From the cell containing the given text, extract its center point as [X, Y] coordinate. 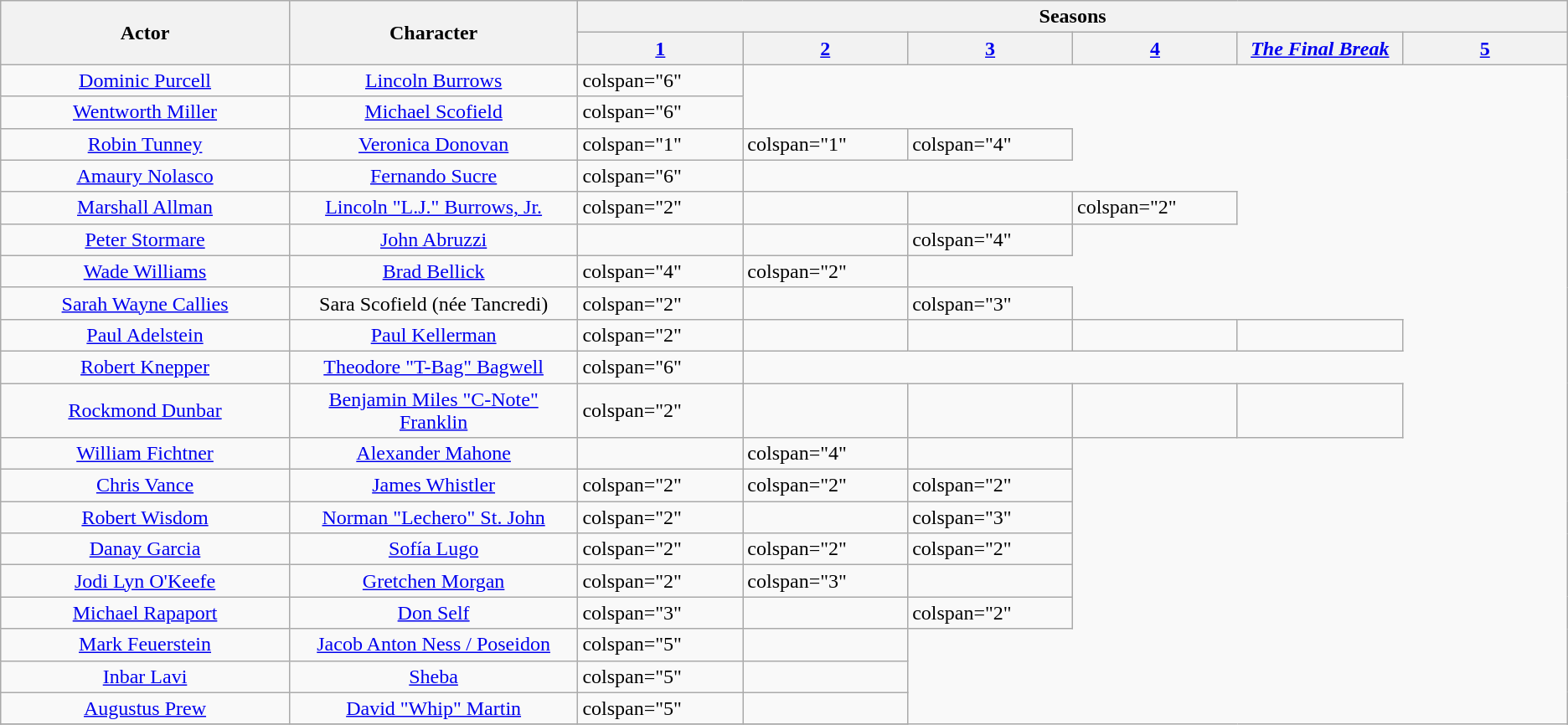
3 [990, 49]
Fernando Sucre [434, 176]
4 [1156, 49]
Dominic Purcell [146, 80]
Lincoln "L.J." Burrows, Jr. [434, 208]
Sofía Lugo [434, 549]
5 [1484, 49]
Seasons [1072, 17]
Paul Adelstein [146, 335]
John Abruzzi [434, 239]
Marshall Allman [146, 208]
Norman "Lechero" St. John [434, 517]
Amaury Nolasco [146, 176]
Gretchen Morgan [434, 581]
Lincoln Burrows [434, 80]
Jodi Lyn O'Keefe [146, 581]
Rockmond Dunbar [146, 410]
Mark Feuerstein [146, 645]
Jacob Anton Ness / Poseidon [434, 645]
Peter Stormare [146, 239]
Theodore "T-Bag" Bagwell [434, 367]
Chris Vance [146, 486]
Inbar Lavi [146, 676]
Michael Scofield [434, 112]
Brad Bellick [434, 271]
Veronica Donovan [434, 144]
David "Whip" Martin [434, 708]
The Final Break [1320, 49]
William Fichtner [146, 454]
Character [434, 33]
Alexander Mahone [434, 454]
Robin Tunney [146, 144]
2 [826, 49]
Michael Rapaport [146, 613]
James Whistler [434, 486]
Sara Scofield (née Tancredi) [434, 303]
Wade Williams [146, 271]
Sheba [434, 676]
Actor [146, 33]
Robert Wisdom [146, 517]
Danay Garcia [146, 549]
Paul Kellerman [434, 335]
Don Self [434, 613]
Wentworth Miller [146, 112]
Augustus Prew [146, 708]
1 [660, 49]
Robert Knepper [146, 367]
Sarah Wayne Callies [146, 303]
Benjamin Miles "C-Note" Franklin [434, 410]
